Pinpoint the cell where the given text exists, returning its [x, y] midpoint coordinate. 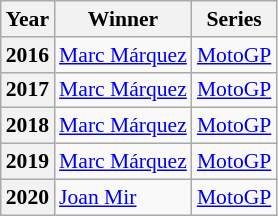
2019 [28, 162]
2020 [28, 197]
Winner [123, 19]
Joan Mir [123, 197]
Series [234, 19]
2016 [28, 55]
2018 [28, 126]
2017 [28, 90]
Year [28, 19]
